Output the [X, Y] coordinate of the center of the cell containing the given text.  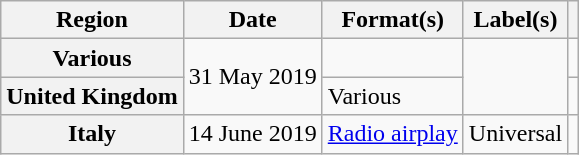
Format(s) [392, 20]
14 June 2019 [252, 134]
United Kingdom [92, 96]
Italy [92, 134]
Region [92, 20]
Universal [515, 134]
Date [252, 20]
Label(s) [515, 20]
31 May 2019 [252, 77]
Radio airplay [392, 134]
